Search for the cell housing the specified text and yield its (X, Y) center coordinate. 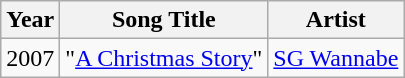
"A Christmas Story" (164, 58)
2007 (30, 58)
Song Title (164, 20)
Artist (336, 20)
Year (30, 20)
SG Wannabe (336, 58)
